Find where the given text appears and provide that cell's center as (X, Y) coordinate. 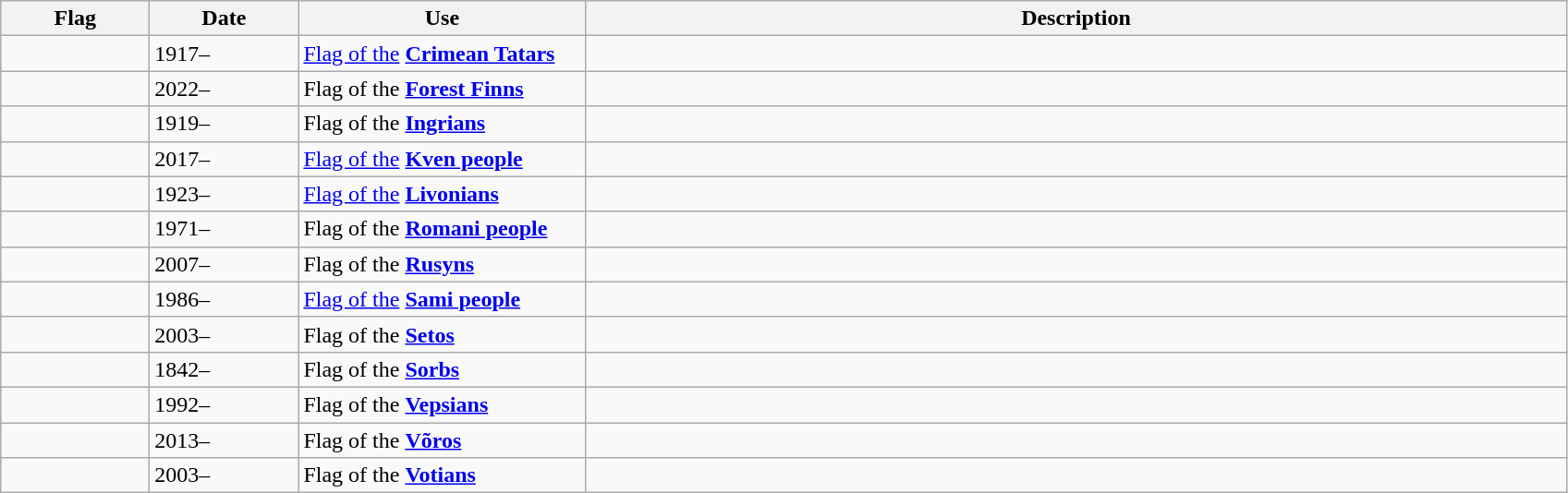
Flag of the Livonians (442, 194)
1923– (224, 194)
2022– (224, 89)
Flag of the Rusyns (442, 264)
Flag of the Võros (442, 440)
Date (224, 18)
Flag of the Vepsians (442, 404)
Description (1076, 18)
1971– (224, 229)
Flag of the Forest Finns (442, 89)
Flag of the Votians (442, 475)
1919– (224, 124)
Flag of the Setos (442, 334)
Flag of the Sorbs (442, 369)
1992– (224, 404)
Flag of the Sami people (442, 299)
Flag of the Romani people (442, 229)
Use (442, 18)
Flag of the Ingrians (442, 124)
Flag (76, 18)
1917– (224, 54)
Flag of the Kven people (442, 159)
1986– (224, 299)
Flag of the Crimean Tatars (442, 54)
2007– (224, 264)
2017– (224, 159)
2013– (224, 440)
1842– (224, 369)
